Identify which cell holds the provided text, then report its (X, Y) central coordinate. 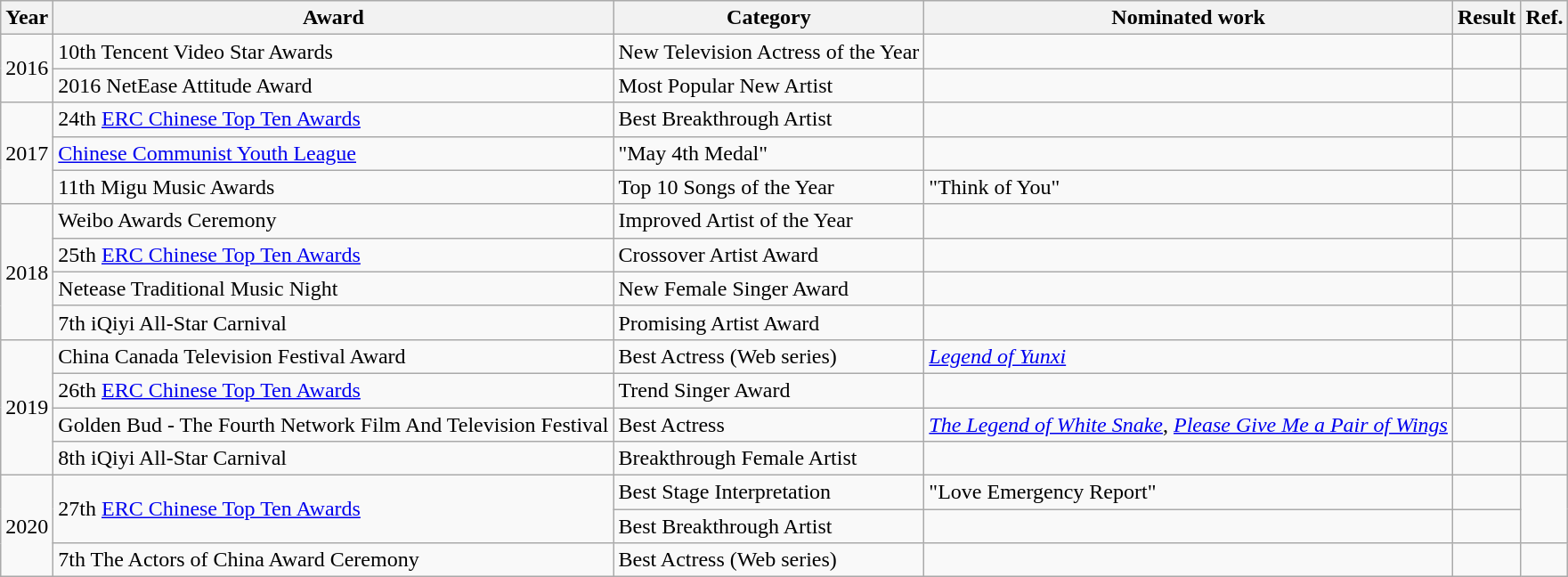
Legend of Yunxi (1189, 356)
24th ERC Chinese Top Ten Awards (333, 119)
Crossover Artist Award (769, 255)
Year (27, 18)
2020 (27, 526)
New Television Actress of the Year (769, 52)
Nominated work (1189, 18)
8th iQiyi All-Star Carnival (333, 459)
Trend Singer Award (769, 390)
2019 (27, 407)
China Canada Television Festival Award (333, 356)
The Legend of White Snake, Please Give Me a Pair of Wings (1189, 425)
Promising Artist Award (769, 322)
10th Tencent Video Star Awards (333, 52)
Weibo Awards Ceremony (333, 221)
2017 (27, 153)
7th The Actors of China Award Ceremony (333, 560)
"Think of You" (1189, 187)
7th iQiyi All-Star Carnival (333, 322)
2016 NetEase Attitude Award (333, 85)
Breakthrough Female Artist (769, 459)
Golden Bud - The Fourth Network Film And Television Festival (333, 425)
Top 10 Songs of the Year (769, 187)
Chinese Communist Youth League (333, 153)
Best Actress (769, 425)
27th ERC Chinese Top Ten Awards (333, 509)
Improved Artist of the Year (769, 221)
Best Stage Interpretation (769, 492)
Ref. (1544, 18)
11th Migu Music Awards (333, 187)
Most Popular New Artist (769, 85)
New Female Singer Award (769, 288)
25th ERC Chinese Top Ten Awards (333, 255)
"Love Emergency Report" (1189, 492)
Category (769, 18)
2018 (27, 272)
Result (1486, 18)
2016 (27, 69)
Award (333, 18)
Netease Traditional Music Night (333, 288)
"May 4th Medal" (769, 153)
26th ERC Chinese Top Ten Awards (333, 390)
